Output the (X, Y) coordinate of the center of the cell containing the given text.  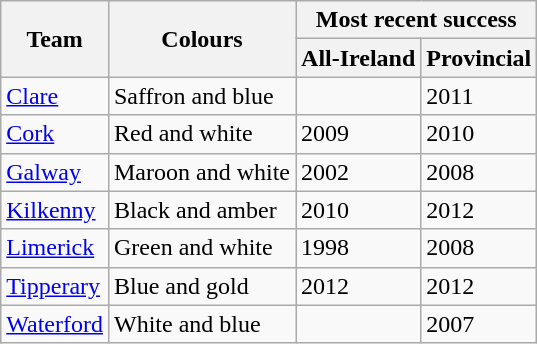
1998 (358, 248)
All-Ireland (358, 58)
Team (55, 39)
Tipperary (55, 286)
Kilkenny (55, 210)
Limerick (55, 248)
Blue and gold (202, 286)
Waterford (55, 324)
White and blue (202, 324)
Clare (55, 96)
Green and white (202, 248)
Saffron and blue (202, 96)
Cork (55, 134)
Black and amber (202, 210)
Colours (202, 39)
Provincial (479, 58)
Maroon and white (202, 172)
2011 (479, 96)
2007 (479, 324)
Most recent success (416, 20)
2009 (358, 134)
Galway (55, 172)
Red and white (202, 134)
2002 (358, 172)
